Determine the (X, Y) coordinate at the center of the cell enclosing the given text.  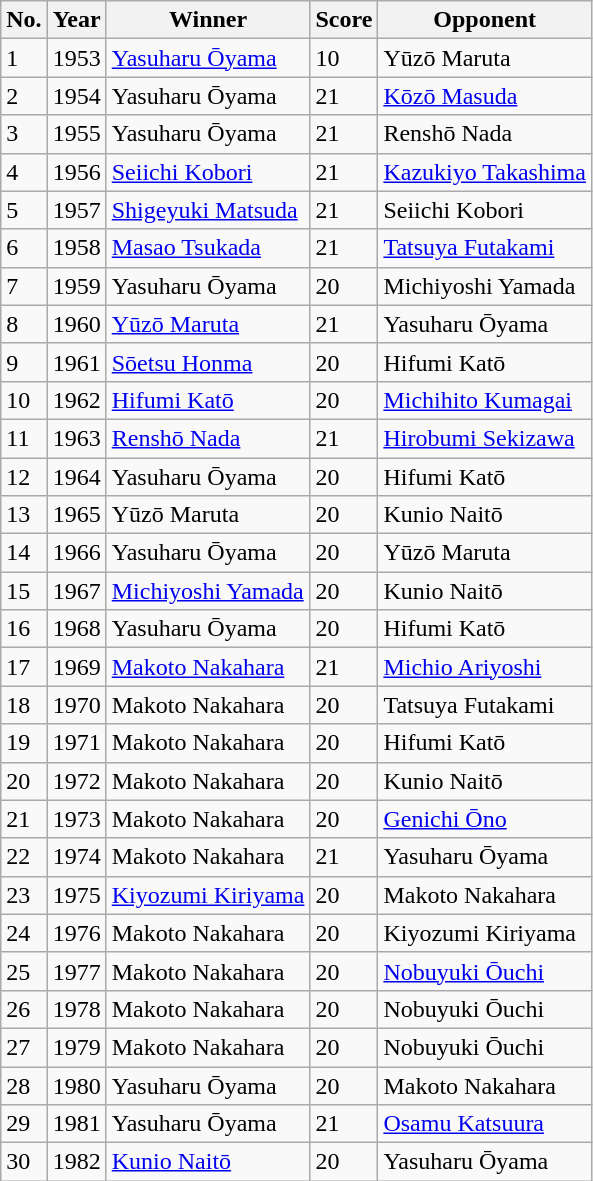
1964 (76, 477)
1972 (76, 781)
3 (24, 134)
6 (24, 248)
Hirobumi Sekizawa (485, 438)
25 (24, 971)
8 (24, 324)
1957 (76, 210)
5 (24, 210)
Michihito Kumagai (485, 400)
1977 (76, 971)
26 (24, 1009)
1969 (76, 667)
22 (24, 857)
1982 (76, 1162)
15 (24, 591)
Osamu Katsuura (485, 1124)
23 (24, 895)
1967 (76, 591)
1954 (76, 96)
Sōetsu Honma (208, 362)
9 (24, 362)
Masao Tsukada (208, 248)
24 (24, 933)
29 (24, 1124)
1978 (76, 1009)
11 (24, 438)
Shigeyuki Matsuda (208, 210)
7 (24, 286)
1966 (76, 553)
18 (24, 705)
1970 (76, 705)
12 (24, 477)
1961 (76, 362)
1974 (76, 857)
Year (76, 20)
1960 (76, 324)
No. (24, 20)
Kōzō Masuda (485, 96)
1979 (76, 1047)
17 (24, 667)
30 (24, 1162)
1956 (76, 172)
16 (24, 629)
1981 (76, 1124)
Genichi Ōno (485, 819)
4 (24, 172)
13 (24, 515)
1975 (76, 895)
1959 (76, 286)
1965 (76, 515)
1953 (76, 58)
2 (24, 96)
1962 (76, 400)
14 (24, 553)
28 (24, 1085)
1971 (76, 743)
1958 (76, 248)
Kazukiyo Takashima (485, 172)
1973 (76, 819)
Opponent (485, 20)
1980 (76, 1085)
1955 (76, 134)
19 (24, 743)
Winner (208, 20)
1968 (76, 629)
1 (24, 58)
27 (24, 1047)
1963 (76, 438)
Score (344, 20)
Michio Ariyoshi (485, 667)
1976 (76, 933)
